Output the (X, Y) coordinate of the center of the cell containing the given text.  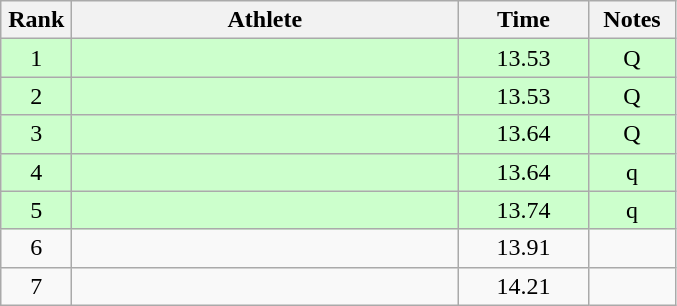
14.21 (524, 286)
7 (36, 286)
Notes (632, 20)
Time (524, 20)
Athlete (265, 20)
13.74 (524, 210)
6 (36, 248)
Rank (36, 20)
1 (36, 58)
4 (36, 172)
5 (36, 210)
13.91 (524, 248)
3 (36, 134)
2 (36, 96)
